Provide the [X, Y] coordinate of the cell's center where the given text is located.  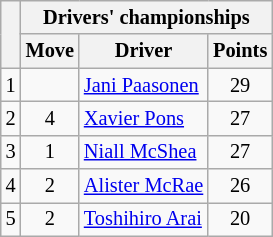
Niall McShea [144, 152]
29 [240, 85]
3 [11, 152]
Jani Paasonen [144, 85]
Points [240, 51]
Toshihiro Arai [144, 219]
Drivers' championships [147, 17]
26 [240, 186]
Alister McRae [144, 186]
Move [50, 51]
Xavier Pons [144, 118]
20 [240, 219]
5 [11, 219]
Driver [144, 51]
